Search for the cell housing the specified text and yield its [x, y] center coordinate. 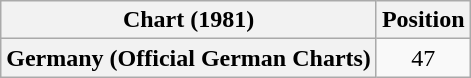
Chart (1981) [189, 20]
Germany (Official German Charts) [189, 58]
Position [423, 20]
47 [423, 58]
